For the text-containing cell, return its midpoint in (x, y) coordinate format. 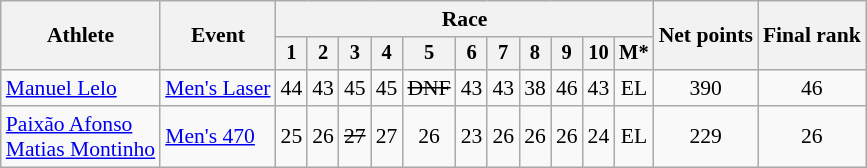
25 (292, 136)
Race (465, 19)
38 (535, 88)
10 (599, 54)
3 (355, 54)
Athlete (80, 36)
Final rank (812, 36)
DNF (428, 88)
Event (218, 36)
44 (292, 88)
Men's Laser (218, 88)
229 (706, 136)
Net points (706, 36)
8 (535, 54)
5 (428, 54)
9 (567, 54)
Manuel Lelo (80, 88)
M* (634, 54)
23 (472, 136)
4 (387, 54)
2 (323, 54)
1 (292, 54)
Paixão AfonsoMatias Montinho (80, 136)
7 (503, 54)
6 (472, 54)
390 (706, 88)
24 (599, 136)
Men's 470 (218, 136)
